From the cell containing the given text, extract its center point as [X, Y] coordinate. 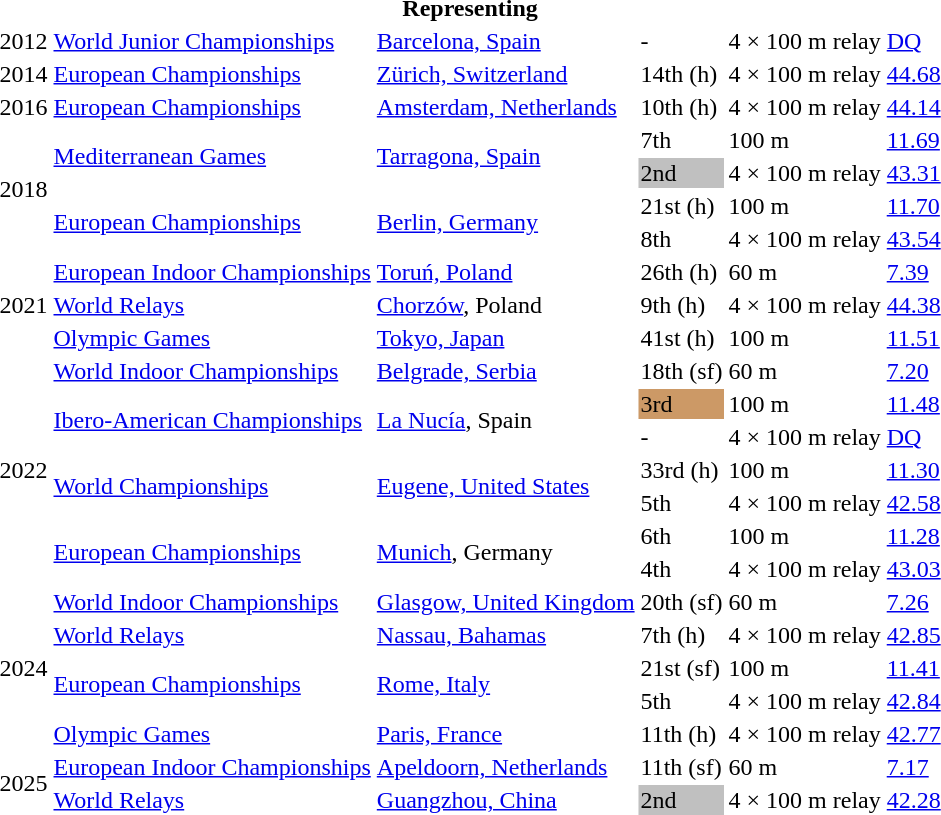
La Nucía, Spain [506, 420]
Tokyo, Japan [506, 338]
6th [682, 536]
Mediterranean Games [212, 156]
3rd [682, 404]
Zürich, Switzerland [506, 74]
Amsterdam, Netherlands [506, 107]
Rome, Italy [506, 684]
Toruń, Poland [506, 272]
8th [682, 239]
Tarragona, Spain [506, 156]
Paris, France [506, 734]
Chorzów, Poland [506, 305]
Guangzhou, China [506, 800]
Ibero-American Championships [212, 420]
Eugene, United States [506, 486]
Berlin, Germany [506, 222]
18th (sf) [682, 371]
World Championships [212, 486]
11th (sf) [682, 767]
21st (sf) [682, 668]
World Junior Championships [212, 41]
20th (sf) [682, 602]
Glasgow, United Kingdom [506, 602]
Apeldoorn, Netherlands [506, 767]
4th [682, 569]
14th (h) [682, 74]
Nassau, Bahamas [506, 635]
Munich, Germany [506, 552]
10th (h) [682, 107]
21st (h) [682, 206]
7th [682, 140]
Belgrade, Serbia [506, 371]
7th (h) [682, 635]
26th (h) [682, 272]
Barcelona, Spain [506, 41]
33rd (h) [682, 470]
9th (h) [682, 305]
11th (h) [682, 734]
41st (h) [682, 338]
